Detect which cell encompasses the target text, then output its (x, y) center coordinate. 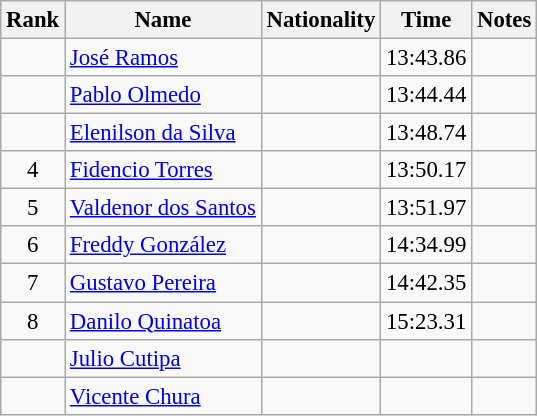
Elenilson da Silva (164, 133)
Rank (33, 20)
13:50.17 (426, 170)
Name (164, 20)
8 (33, 321)
Gustavo Pereira (164, 283)
5 (33, 208)
Notes (504, 20)
Julio Cutipa (164, 358)
4 (33, 170)
Nationality (320, 20)
15:23.31 (426, 321)
13:44.44 (426, 95)
Fidencio Torres (164, 170)
7 (33, 283)
Vicente Chura (164, 396)
José Ramos (164, 58)
14:42.35 (426, 283)
6 (33, 245)
Time (426, 20)
14:34.99 (426, 245)
Pablo Olmedo (164, 95)
Freddy González (164, 245)
Danilo Quinatoa (164, 321)
13:43.86 (426, 58)
Valdenor dos Santos (164, 208)
13:48.74 (426, 133)
13:51.97 (426, 208)
